Return the (X, Y) coordinate for the center point of the cell that contains the specified text.  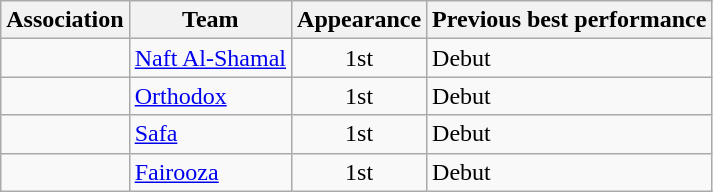
Naft Al-Shamal (210, 58)
Fairooza (210, 172)
Previous best performance (570, 20)
Team (210, 20)
Orthodox (210, 96)
Appearance (360, 20)
Safa (210, 134)
Association (65, 20)
